Search for the cell housing the specified text and yield its (x, y) center coordinate. 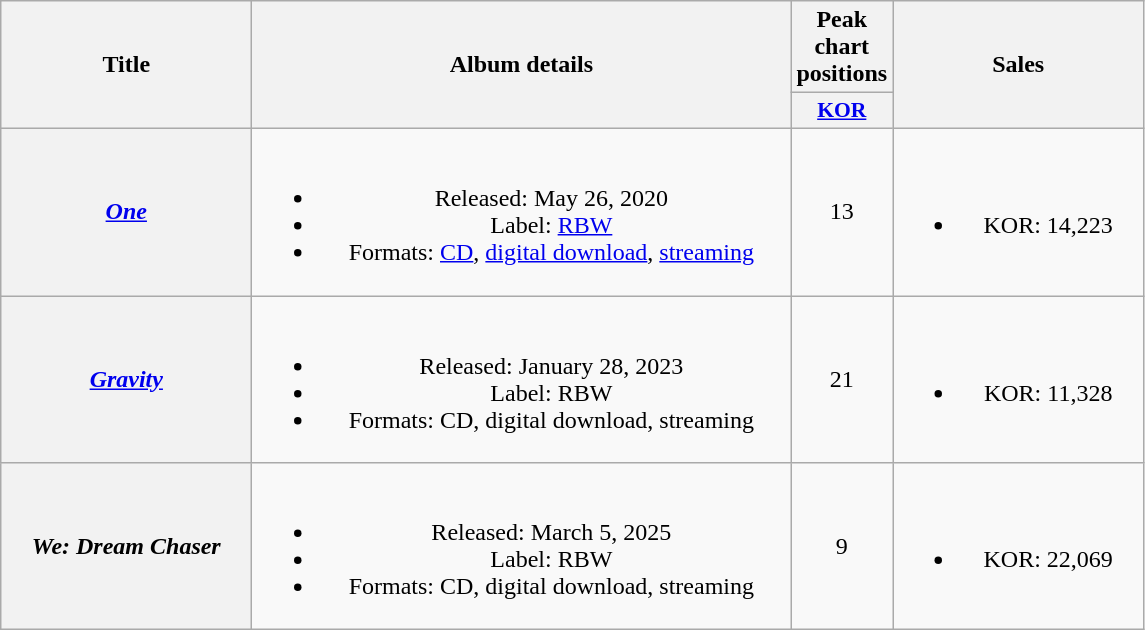
Gravity (126, 380)
Title (126, 65)
Released: March 5, 2025Label: RBWFormats: CD, digital download, streaming (522, 546)
Album details (522, 65)
KOR: 22,069 (1018, 546)
Peak chart positions (842, 47)
KOR: 14,223 (1018, 212)
Released: January 28, 2023Label: RBWFormats: CD, digital download, streaming (522, 380)
Released: May 26, 2020Label: RBWFormats: CD, digital download, streaming (522, 212)
21 (842, 380)
13 (842, 212)
KOR: 11,328 (1018, 380)
Sales (1018, 65)
One (126, 212)
KOR (842, 111)
We: Dream Chaser (126, 546)
9 (842, 546)
